Extract the (X, Y) coordinate from the center of the cell holding the provided text.  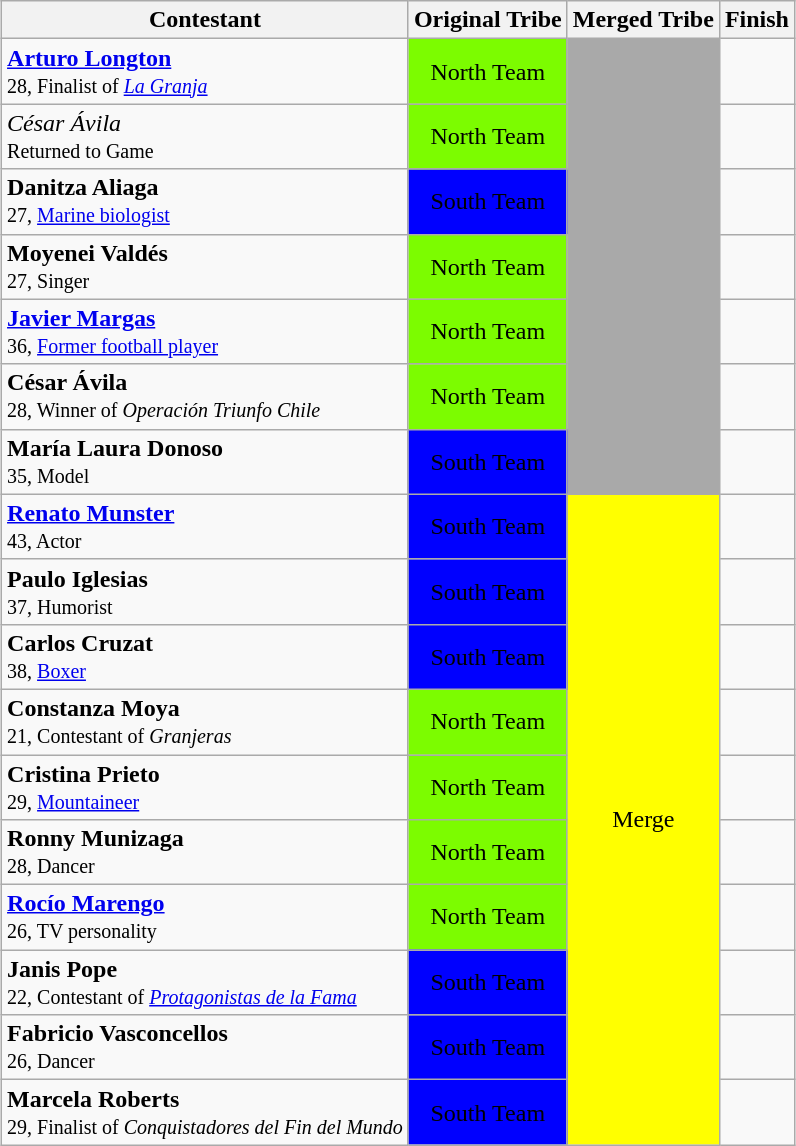
Javier Margas36, Former football player (206, 332)
Moyenei Valdés27, Singer (206, 266)
Cristina Prieto29, Mountaineer (206, 786)
Janis Pope22, Contestant of Protagonistas de la Fama (206, 982)
Renato Munster43, Actor (206, 526)
César Ávila28, Winner of Operación Triunfo Chile (206, 396)
Danitza Aliaga27, Marine biologist (206, 202)
Marcela Roberts29, Finalist of Conquistadores del Fin del Mundo (206, 1112)
Merged Tribe (643, 20)
Carlos Cruzat38, Boxer (206, 656)
Contestant (206, 20)
Ronny Munizaga28, Dancer (206, 852)
Paulo Iglesias37, Humorist (206, 592)
Original Tribe (488, 20)
Finish (756, 20)
Merge (643, 820)
María Laura Donoso35, Model (206, 462)
Arturo Longton28, Finalist of La Granja (206, 72)
Fabricio Vasconcellos26, Dancer (206, 1048)
Constanza Moya21, Contestant of Granjeras (206, 722)
Rocío Marengo26, TV personality (206, 918)
César ÁvilaReturned to Game (206, 136)
